Extract the (X, Y) coordinate from the center of the cell holding the provided text.  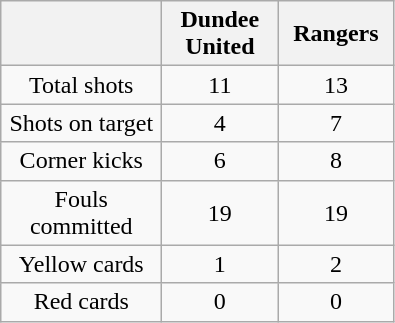
6 (220, 161)
Rangers (336, 34)
Yellow cards (82, 264)
7 (336, 123)
2 (336, 264)
11 (220, 85)
Fouls committed (82, 212)
1 (220, 264)
4 (220, 123)
Total shots (82, 85)
13 (336, 85)
Dundee United (220, 34)
8 (336, 161)
Corner kicks (82, 161)
Red cards (82, 302)
Shots on target (82, 123)
